Find where the given text appears and provide that cell's center as (X, Y) coordinate. 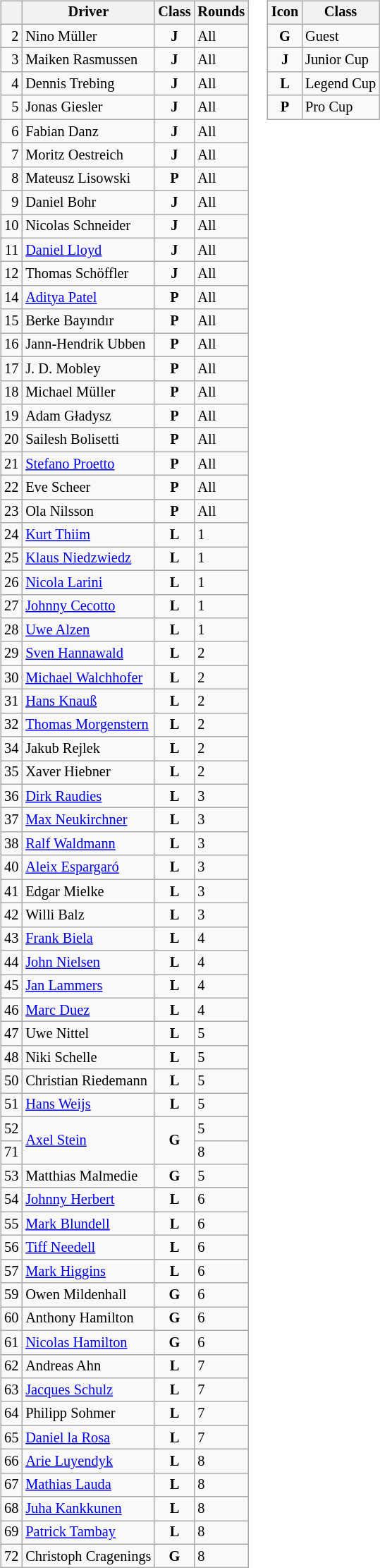
Kurt Thiim (88, 535)
Michael Walchhofer (88, 677)
35 (11, 773)
Moritz Oestreich (88, 155)
67 (11, 1485)
24 (11, 535)
57 (11, 1271)
43 (11, 939)
34 (11, 749)
Jacques Schulz (88, 1390)
Ralf Waldmann (88, 844)
53 (11, 1176)
11 (11, 250)
Aleix Espargaró (88, 867)
Anthony Hamilton (88, 1319)
Berke Bayındır (88, 321)
Arie Luyendyk (88, 1461)
Patrick Tambay (88, 1533)
48 (11, 1058)
Niki Schelle (88, 1058)
72 (11, 1556)
31 (11, 701)
50 (11, 1081)
Ola Nilsson (88, 511)
15 (11, 321)
Sven Hannawald (88, 653)
44 (11, 963)
Andreas Ahn (88, 1366)
Eve Scheer (88, 488)
62 (11, 1366)
52 (11, 1128)
Marc Duez (88, 1010)
51 (11, 1105)
Rounds (221, 13)
Mateusz Lisowski (88, 179)
J. D. Mobley (88, 368)
Daniel Lloyd (88, 250)
27 (11, 606)
Christian Riedemann (88, 1081)
Michael Müller (88, 392)
Philipp Sohmer (88, 1413)
Fabian Danz (88, 131)
Thomas Morgenstern (88, 725)
Owen Mildenhall (88, 1295)
Christoph Cragenings (88, 1556)
Daniel la Rosa (88, 1437)
Frank Biela (88, 939)
Jonas Giesler (88, 107)
29 (11, 653)
Max Neukirchner (88, 820)
Klaus Niedzwiedz (88, 559)
Nino Müller (88, 36)
Pro Cup (341, 107)
9 (11, 203)
71 (11, 1152)
14 (11, 298)
Driver (88, 13)
36 (11, 796)
Matthias Malmedie (88, 1176)
Daniel Bohr (88, 203)
41 (11, 891)
46 (11, 1010)
60 (11, 1319)
Nicolas Hamilton (88, 1342)
10 (11, 227)
Mathias Lauda (88, 1485)
Aditya Patel (88, 298)
23 (11, 511)
Juha Kankkunen (88, 1509)
Icon (285, 13)
42 (11, 915)
25 (11, 559)
21 (11, 464)
Johnny Herbert (88, 1200)
Legend Cup (341, 84)
20 (11, 440)
69 (11, 1533)
Mark Blundell (88, 1224)
68 (11, 1509)
26 (11, 582)
65 (11, 1437)
19 (11, 416)
Maiken Rasmussen (88, 60)
64 (11, 1413)
Nicola Larini (88, 582)
Willi Balz (88, 915)
16 (11, 345)
Dirk Raudies (88, 796)
Sailesh Bolisetti (88, 440)
Axel Stein (88, 1140)
Mark Higgins (88, 1271)
66 (11, 1461)
Uwe Alzen (88, 630)
Jakub Rejlek (88, 749)
61 (11, 1342)
37 (11, 820)
12 (11, 274)
Hans Knauß (88, 701)
Edgar Mielke (88, 891)
Adam Gładysz (88, 416)
47 (11, 1034)
40 (11, 867)
32 (11, 725)
17 (11, 368)
Junior Cup (341, 60)
Dennis Trebing (88, 84)
30 (11, 677)
Thomas Schöffler (88, 274)
45 (11, 987)
Xaver Hiebner (88, 773)
Johnny Cecotto (88, 606)
Tiff Needell (88, 1248)
38 (11, 844)
56 (11, 1248)
22 (11, 488)
Guest (341, 36)
John Nielsen (88, 963)
63 (11, 1390)
Jan Lammers (88, 987)
Jann-Hendrik Ubben (88, 345)
Hans Weijs (88, 1105)
55 (11, 1224)
28 (11, 630)
18 (11, 392)
Stefano Proetto (88, 464)
Uwe Nittel (88, 1034)
59 (11, 1295)
Nicolas Schneider (88, 227)
54 (11, 1200)
